For the text-containing cell, return its midpoint in (X, Y) coordinate format. 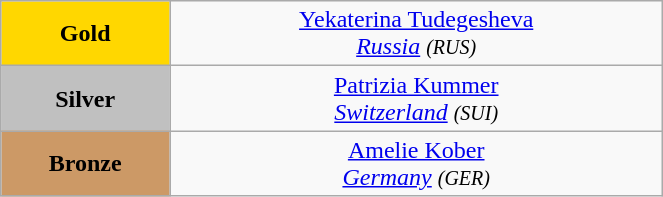
Silver (86, 98)
Gold (86, 34)
Bronze (86, 164)
Amelie KoberGermany (GER) (416, 164)
Patrizia KummerSwitzerland (SUI) (416, 98)
Yekaterina TudegeshevaRussia (RUS) (416, 34)
